Provide the (X, Y) coordinate of the cell's center where the given text is located.  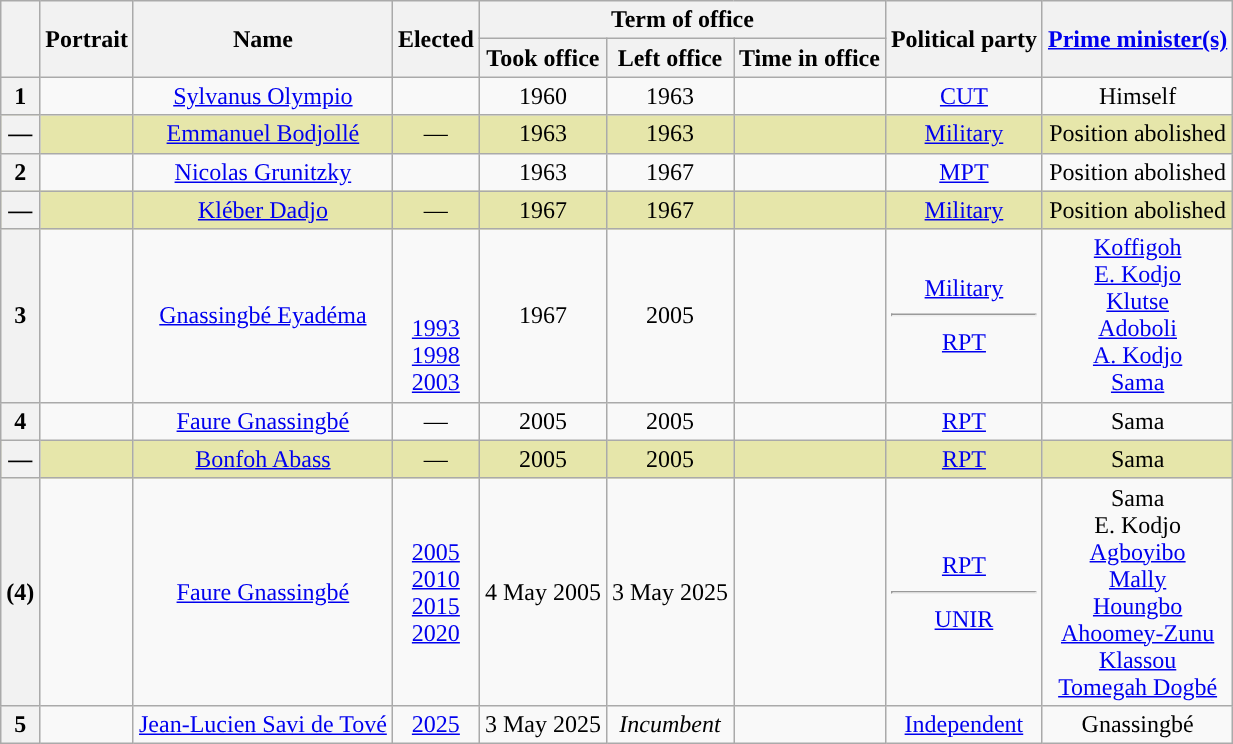
Time in office (810, 58)
RPT UNIR (964, 592)
Name (262, 39)
SamaE. KodjoAgboyiboMallyHoungboAhoomey-ZunuKlassouTomegah Dogbé (1137, 592)
Nicolas Grunitzky (262, 172)
Jean-Lucien Savi de Tové (262, 724)
4 (20, 421)
Himself (1137, 96)
Independent (964, 724)
Sylvanus Olympio (262, 96)
2005201020152020 (436, 592)
(4) (20, 592)
Military RPT (964, 316)
MPT (964, 172)
Incumbent (670, 724)
Term of office (682, 20)
Took office (542, 58)
Bonfoh Abass (262, 459)
3 (20, 316)
Portrait (87, 39)
2 (20, 172)
2025 (436, 724)
5 (20, 724)
Emmanuel Bodjollé (262, 134)
Elected (436, 39)
Left office (670, 58)
Gnassingbé Eyadéma (262, 316)
Gnassingbé (1137, 724)
4 May 2005 (542, 592)
1960 (542, 96)
1 (20, 96)
Prime minister(s) (1137, 39)
KoffigohE. KodjoKlutseAdoboliA. KodjoSama (1137, 316)
CUT (964, 96)
Political party (964, 39)
Kléber Dadjo (262, 210)
199319982003 (436, 316)
